Output the (X, Y) coordinate of the center of the cell containing the given text.  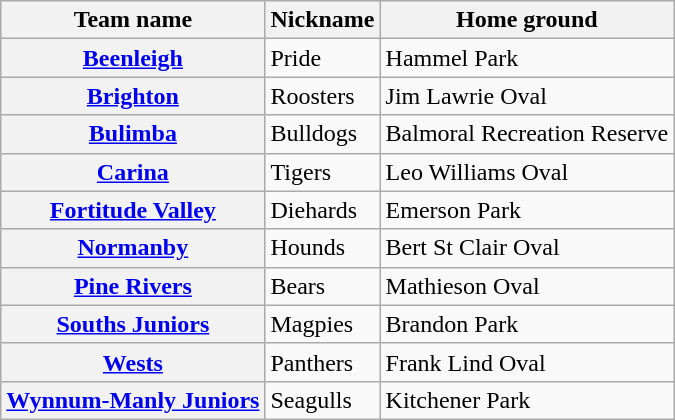
Frank Lind Oval (527, 362)
Brandon Park (527, 324)
Kitchener Park (527, 400)
Bulldogs (322, 134)
Bulimba (133, 134)
Fortitude Valley (133, 210)
Seagulls (322, 400)
Bears (322, 286)
Home ground (527, 20)
Souths Juniors (133, 324)
Normanby (133, 248)
Wynnum-Manly Juniors (133, 400)
Wests (133, 362)
Emerson Park (527, 210)
Bert St Clair Oval (527, 248)
Beenleigh (133, 58)
Balmoral Recreation Reserve (527, 134)
Roosters (322, 96)
Brighton (133, 96)
Panthers (322, 362)
Pine Rivers (133, 286)
Jim Lawrie Oval (527, 96)
Tigers (322, 172)
Carina (133, 172)
Pride (322, 58)
Mathieson Oval (527, 286)
Team name (133, 20)
Hammel Park (527, 58)
Magpies (322, 324)
Hounds (322, 248)
Diehards (322, 210)
Leo Williams Oval (527, 172)
Nickname (322, 20)
